Return [X, Y] of the center of cell containing provided text 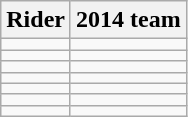
Rider [36, 20]
2014 team [128, 20]
